Detect which cell encompasses the target text, then output its [X, Y] center coordinate. 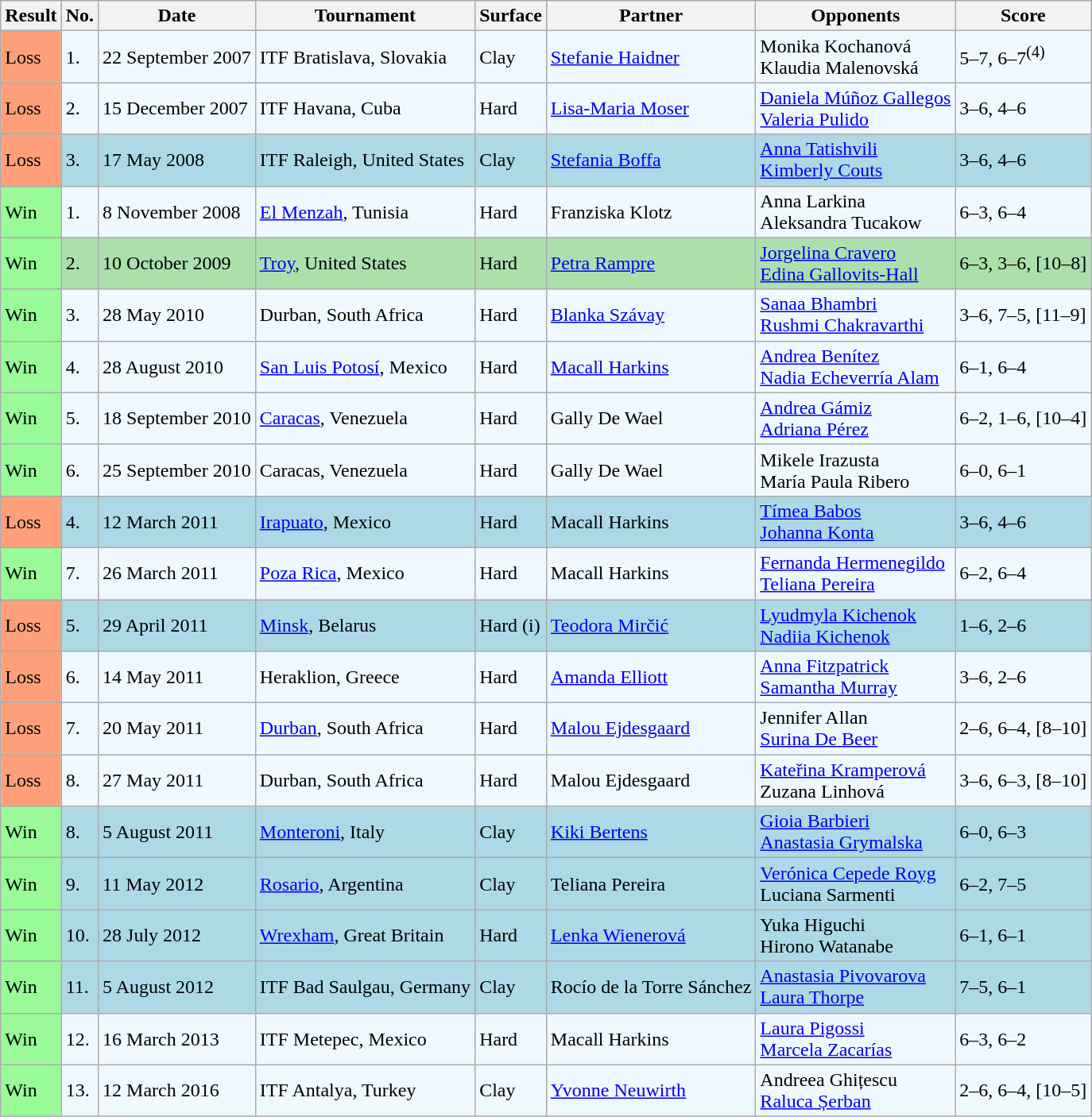
7–5, 6–1 [1024, 987]
3–6, 2–6 [1024, 677]
Opponents [855, 16]
Rosario, Argentina [365, 883]
Amanda Elliott [651, 677]
Anna Fitzpatrick Samantha Murray [855, 677]
Teliana Pereira [651, 883]
Heraklion, Greece [365, 677]
ITF Bad Saulgau, Germany [365, 987]
25 September 2010 [177, 470]
10 October 2009 [177, 264]
9. [79, 883]
26 March 2011 [177, 574]
6–1, 6–1 [1024, 936]
Mikele Irazusta María Paula Ribero [855, 470]
6–0, 6–1 [1024, 470]
18 September 2010 [177, 418]
28 July 2012 [177, 936]
5 August 2011 [177, 833]
16 March 2013 [177, 1039]
12 March 2016 [177, 1090]
Tournament [365, 16]
Poza Rica, Mexico [365, 574]
6–1, 6–4 [1024, 367]
Andrea Gámiz Adriana Pérez [855, 418]
6–3, 6–2 [1024, 1039]
Laura Pigossi Marcela Zacarías [855, 1039]
29 April 2011 [177, 624]
Daniela Múñoz Gallegos Valeria Pulido [855, 108]
Score [1024, 16]
Stefanie Haidner [651, 57]
Irapuato, Mexico [365, 521]
Date [177, 16]
8 November 2008 [177, 211]
28 May 2010 [177, 315]
Gioia Barbieri Anastasia Grymalska [855, 833]
Anna Tatishvili Kimberly Couts [855, 160]
ITF Raleigh, United States [365, 160]
Jennifer Allan Surina De Beer [855, 729]
Result [31, 16]
6–3, 6–4 [1024, 211]
15 December 2007 [177, 108]
6–3, 3–6, [10–8] [1024, 264]
Hard (i) [511, 624]
Lenka Wienerová [651, 936]
Sanaa Bhambri Rushmi Chakravarthi [855, 315]
Anastasia Pivovarova Laura Thorpe [855, 987]
6–2, 7–5 [1024, 883]
ITF Antalya, Turkey [365, 1090]
Franziska Klotz [651, 211]
Verónica Cepede Royg Luciana Sarmenti [855, 883]
22 September 2007 [177, 57]
2–6, 6–4, [10–5] [1024, 1090]
Jorgelina Cravero Edina Gallovits-Hall [855, 264]
Andreea Ghițescu Raluca Șerban [855, 1090]
5 August 2012 [177, 987]
Minsk, Belarus [365, 624]
Kateřina Kramperová Zuzana Linhová [855, 780]
11. [79, 987]
12 March 2011 [177, 521]
2–6, 6–4, [8–10] [1024, 729]
Andrea Benítez Nadia Echeverría Alam [855, 367]
14 May 2011 [177, 677]
Kiki Bertens [651, 833]
Fernanda Hermenegildo Teliana Pereira [855, 574]
Tímea Babos Johanna Konta [855, 521]
Teodora Mirčić [651, 624]
ITF Havana, Cuba [365, 108]
20 May 2011 [177, 729]
Yvonne Neuwirth [651, 1090]
El Menzah, Tunisia [365, 211]
Stefania Boffa [651, 160]
6–2, 1–6, [10–4] [1024, 418]
28 August 2010 [177, 367]
1–6, 2–6 [1024, 624]
17 May 2008 [177, 160]
Yuka Higuchi Hirono Watanabe [855, 936]
Monika Kochanová Klaudia Malenovská [855, 57]
6–0, 6–3 [1024, 833]
12. [79, 1039]
3–6, 6–3, [8–10] [1024, 780]
Petra Rampre [651, 264]
27 May 2011 [177, 780]
5–7, 6–7(4) [1024, 57]
Troy, United States [365, 264]
3–6, 7–5, [11–9] [1024, 315]
11 May 2012 [177, 883]
Partner [651, 16]
No. [79, 16]
Monteroni, Italy [365, 833]
ITF Bratislava, Slovakia [365, 57]
ITF Metepec, Mexico [365, 1039]
Surface [511, 16]
Lisa-Maria Moser [651, 108]
Anna Larkina Aleksandra Tucakow [855, 211]
Lyudmyla Kichenok Nadiia Kichenok [855, 624]
Rocío de la Torre Sánchez [651, 987]
13. [79, 1090]
6–2, 6–4 [1024, 574]
Wrexham, Great Britain [365, 936]
San Luis Potosí, Mexico [365, 367]
Blanka Szávay [651, 315]
10. [79, 936]
